Extract the [X, Y] coordinate from the center of the cell holding the provided text.  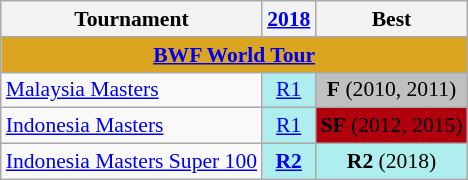
R2 [288, 162]
BWF World Tour [234, 55]
Indonesia Masters [132, 126]
Malaysia Masters [132, 90]
Best [391, 19]
F (2010, 2011) [391, 90]
Indonesia Masters Super 100 [132, 162]
Tournament [132, 19]
SF (2012, 2015) [391, 126]
2018 [288, 19]
R2 (2018) [391, 162]
